For the text-containing cell, return its midpoint in [x, y] coordinate format. 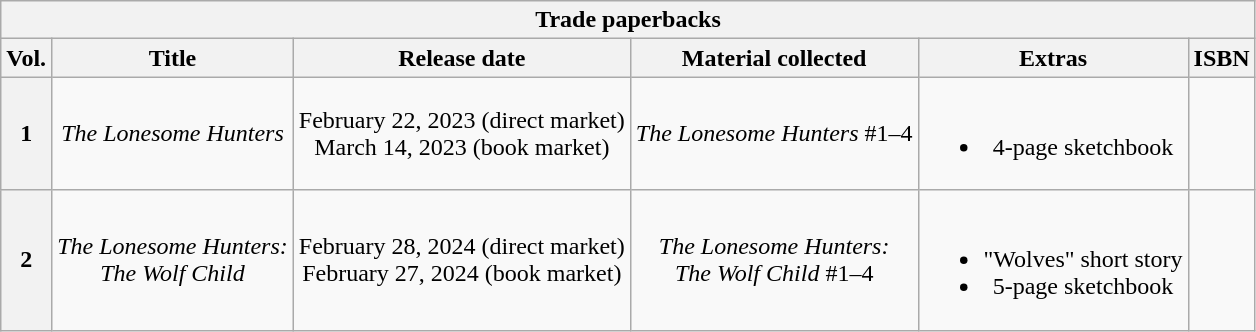
2 [26, 260]
Release date [462, 58]
Extras [1053, 58]
1 [26, 134]
"Wolves" short story5-page sketchbook [1053, 260]
The Lonesome Hunters [173, 134]
Material collected [774, 58]
Trade paperbacks [628, 20]
Title [173, 58]
4-page sketchbook [1053, 134]
The Lonesome Hunters:The Wolf Child #1–4 [774, 260]
The Lonesome Hunters #1–4 [774, 134]
ISBN [1222, 58]
The Lonesome Hunters:The Wolf Child [173, 260]
Vol. [26, 58]
February 22, 2023 (direct market)March 14, 2023 (book market) [462, 134]
February 28, 2024 (direct market)February 27, 2024 (book market) [462, 260]
